For the text-containing cell, return its midpoint in (X, Y) coordinate format. 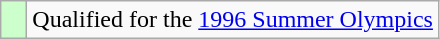
Qualified for the 1996 Summer Olympics (233, 20)
